Locate the cell with the specified text and output its [X, Y] center coordinate. 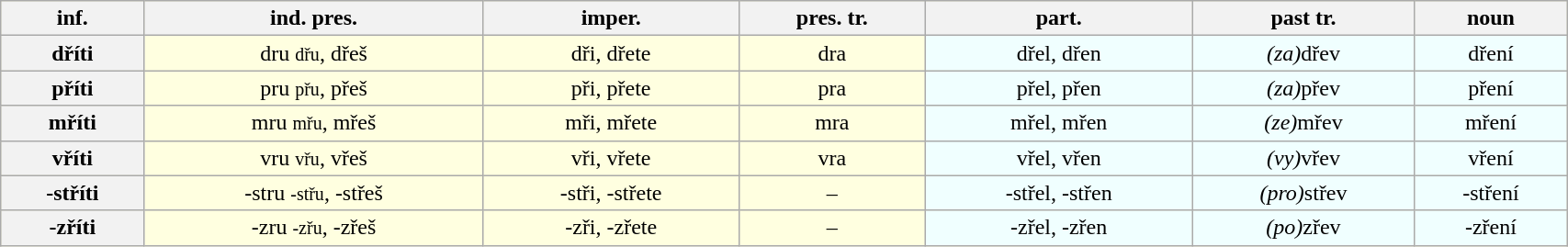
-stři, -střete [611, 193]
-střel, -střen [1059, 193]
příti [73, 88]
dři, dřete [611, 53]
dru dřu, dřeš [314, 53]
ind. pres. [314, 18]
imper. [611, 18]
-stříti [73, 193]
noun [1490, 18]
mru mřu, mřeš [314, 123]
pření [1490, 88]
pres. tr. [832, 18]
dření [1490, 53]
-stru -střu, -střeš [314, 193]
vříti [73, 158]
vřel, vřen [1059, 158]
vru vřu, vřeš [314, 158]
(pro)střev [1304, 193]
mři, mřete [611, 123]
mřel, mřen [1059, 123]
-zru -zřu, -zřeš [314, 228]
(za)přev [1304, 88]
vření [1490, 158]
(vy)vřev [1304, 158]
přel, přen [1059, 88]
vři, vřete [611, 158]
mříti [73, 123]
part. [1059, 18]
-zři, -zřete [611, 228]
pra [832, 88]
(po)zřev [1304, 228]
dříti [73, 53]
pru přu, přeš [314, 88]
-zření [1490, 228]
dra [832, 53]
vra [832, 158]
dřel, dřen [1059, 53]
-stření [1490, 193]
(ze)mřev [1304, 123]
past tr. [1304, 18]
inf. [73, 18]
(za)dřev [1304, 53]
mra [832, 123]
-zřel, -zřen [1059, 228]
-zříti [73, 228]
mření [1490, 123]
při, přete [611, 88]
